From the cell containing the given text, extract its center point as [x, y] coordinate. 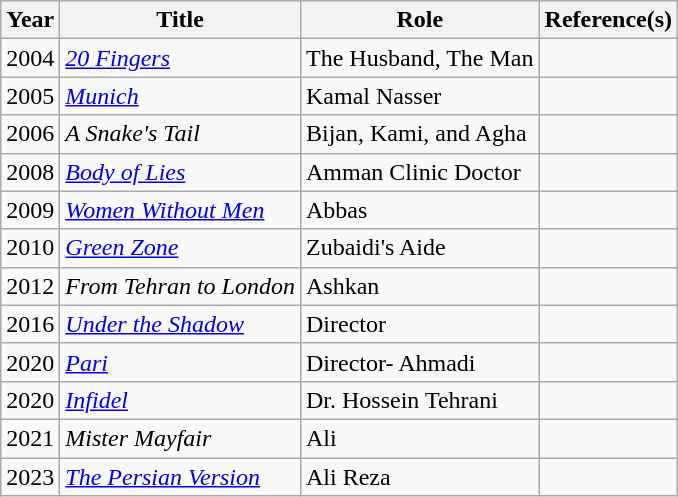
2009 [30, 210]
A Snake's Tail [180, 134]
Mister Mayfair [180, 438]
2016 [30, 324]
Under the Shadow [180, 324]
Green Zone [180, 248]
2004 [30, 58]
2010 [30, 248]
2023 [30, 477]
2021 [30, 438]
Bijan, Kami, and Agha [420, 134]
Reference(s) [608, 20]
The Husband, The Man [420, 58]
Zubaidi's Aide [420, 248]
Ali Reza [420, 477]
Amman Clinic Doctor [420, 172]
20 Fingers [180, 58]
Director- Ahmadi [420, 362]
Pari [180, 362]
2012 [30, 286]
Munich [180, 96]
Role [420, 20]
The Persian Version [180, 477]
Women Without Men [180, 210]
Kamal Nasser [420, 96]
Year [30, 20]
2006 [30, 134]
Ali [420, 438]
Director [420, 324]
Abbas [420, 210]
Infidel [180, 400]
Dr. Hossein Tehrani [420, 400]
Body of Lies [180, 172]
2008 [30, 172]
From Tehran to London [180, 286]
2005 [30, 96]
Title [180, 20]
Ashkan [420, 286]
